Output the (X, Y) coordinate of the center of the cell containing the given text.  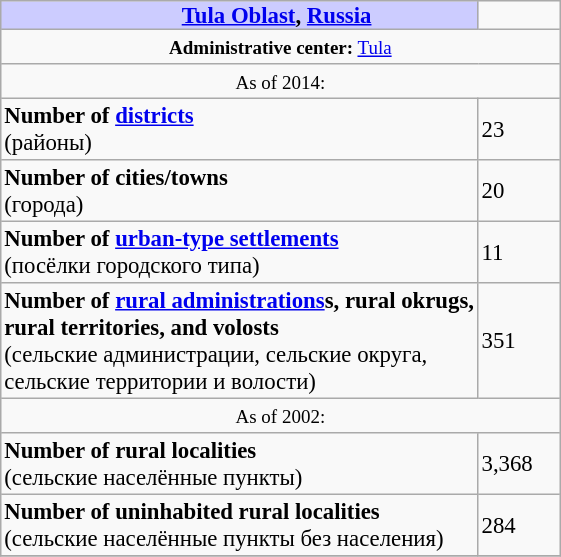
As of 2002: (280, 415)
Number of urban-type settlements(посёлки городского типа) (238, 252)
Number of rural administrationss, rural okrugs,rural territories, and volosts(сельские администрации, сельские округа,сельские территории и волости) (238, 341)
351 (519, 341)
284 (519, 525)
Tula Oblast, Russia (238, 15)
Number of uninhabited rural localities(сельские населённые пункты без населения) (238, 525)
11 (519, 252)
As of 2014: (280, 81)
20 (519, 191)
23 (519, 129)
Administrative center: Tula (280, 46)
Number of rural localities(сельские населённые пункты) (238, 464)
3,368 (519, 464)
Number of districts(районы) (238, 129)
Number of cities/towns(города) (238, 191)
